Detect which cell encompasses the target text, then output its (x, y) center coordinate. 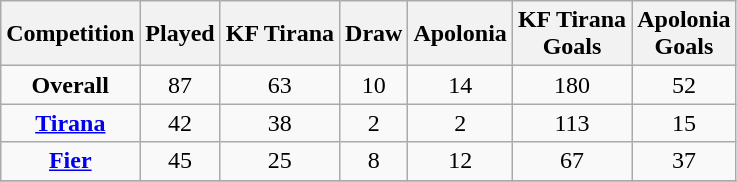
37 (684, 161)
Overall (70, 85)
180 (572, 85)
Tirana (70, 123)
42 (180, 123)
113 (572, 123)
Apolonia Goals (684, 34)
45 (180, 161)
38 (280, 123)
Competition (70, 34)
8 (374, 161)
15 (684, 123)
Apolonia (460, 34)
Draw (374, 34)
10 (374, 85)
KF Tirana Goals (572, 34)
Played (180, 34)
14 (460, 85)
63 (280, 85)
25 (280, 161)
52 (684, 85)
KF Tirana (280, 34)
87 (180, 85)
Fier (70, 161)
67 (572, 161)
12 (460, 161)
